Determine the (X, Y) coordinate at the center of the cell enclosing the given text.  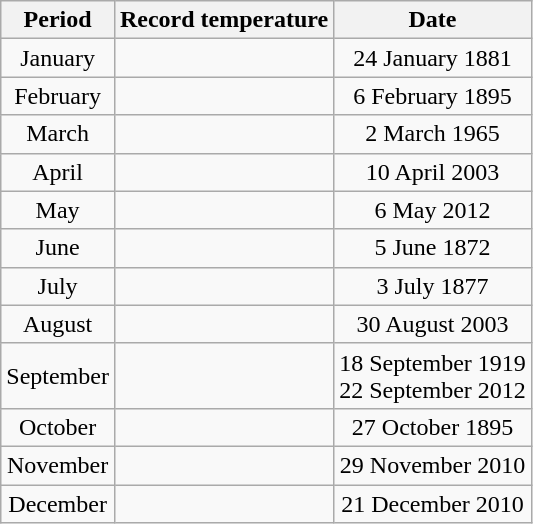
January (58, 58)
3 July 1877 (433, 286)
Date (433, 20)
March (58, 134)
May (58, 210)
August (58, 324)
September (58, 376)
June (58, 248)
November (58, 465)
February (58, 96)
29 November 2010 (433, 465)
December (58, 503)
5 June 1872 (433, 248)
October (58, 427)
27 October 1895 (433, 427)
6 May 2012 (433, 210)
6 February 1895 (433, 96)
2 March 1965 (433, 134)
April (58, 172)
Record temperature (224, 20)
10 April 2003 (433, 172)
July (58, 286)
Period (58, 20)
30 August 2003 (433, 324)
21 December 2010 (433, 503)
18 September 191922 September 2012 (433, 376)
24 January 1881 (433, 58)
